For the text-containing cell, return its midpoint in [x, y] coordinate format. 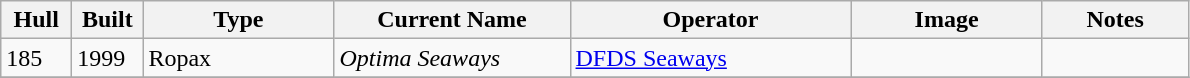
Current Name [452, 20]
Optima Seaways [452, 58]
Operator [710, 20]
Image [946, 20]
Built [108, 20]
Notes [1115, 20]
185 [36, 58]
Hull [36, 20]
Type [238, 20]
Ropax [238, 58]
DFDS Seaways [710, 58]
1999 [108, 58]
